From the cell containing the given text, extract its center point as (x, y) coordinate. 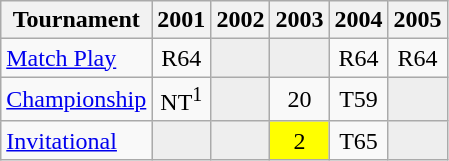
2 (300, 140)
2004 (358, 20)
20 (300, 100)
T59 (358, 100)
2002 (240, 20)
Invitational (76, 140)
2001 (182, 20)
Match Play (76, 58)
NT1 (182, 100)
2005 (418, 20)
2003 (300, 20)
Championship (76, 100)
Tournament (76, 20)
T65 (358, 140)
